Return (x, y) of the center of cell containing provided text 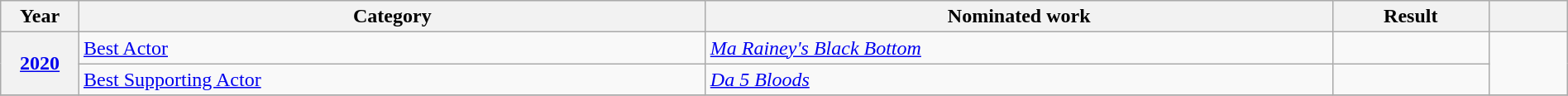
Result (1411, 17)
Da 5 Bloods (1019, 79)
Best Actor (392, 48)
Best Supporting Actor (392, 79)
Nominated work (1019, 17)
Ma Rainey's Black Bottom (1019, 48)
Category (392, 17)
Year (40, 17)
2020 (40, 64)
